Output the [X, Y] coordinate of the center of the cell containing the given text.  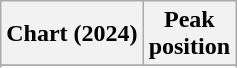
Peakposition [189, 34]
Chart (2024) [72, 34]
